Identify which cell holds the provided text, then report its (X, Y) central coordinate. 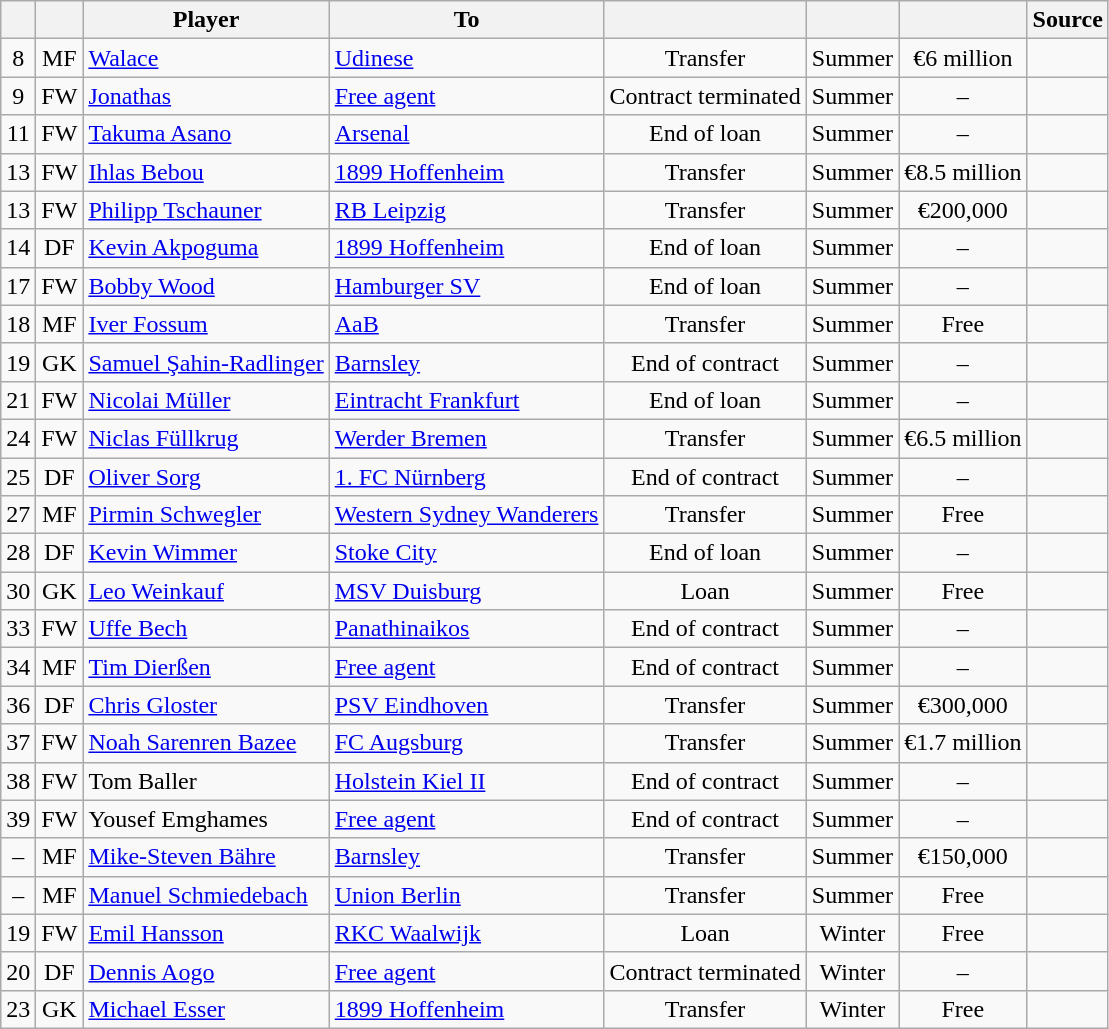
Kevin Wimmer (206, 553)
Bobby Wood (206, 286)
39 (18, 819)
Walace (206, 58)
24 (18, 438)
€150,000 (963, 857)
Manuel Schmiedebach (206, 895)
21 (18, 400)
37 (18, 743)
Dennis Aogo (206, 971)
Nicolai Müller (206, 400)
Ihlas Bebou (206, 172)
Philipp Tschauner (206, 210)
Western Sydney Wanderers (466, 515)
€6 million (963, 58)
Player (206, 20)
RB Leipzig (466, 210)
36 (18, 705)
Source (1068, 20)
Emil Hansson (206, 933)
Arsenal (466, 134)
28 (18, 553)
9 (18, 96)
34 (18, 667)
Michael Esser (206, 1009)
AaB (466, 324)
33 (18, 629)
23 (18, 1009)
Werder Bremen (466, 438)
Hamburger SV (466, 286)
Udinese (466, 58)
17 (18, 286)
MSV Duisburg (466, 591)
Jonathas (206, 96)
Leo Weinkauf (206, 591)
14 (18, 248)
Tom Baller (206, 781)
Samuel Şahin-Radlinger (206, 362)
Niclas Füllkrug (206, 438)
To (466, 20)
Takuma Asano (206, 134)
Eintracht Frankfurt (466, 400)
1. FC Nürnberg (466, 477)
Noah Sarenren Bazee (206, 743)
PSV Eindhoven (466, 705)
€8.5 million (963, 172)
Holstein Kiel II (466, 781)
Tim Dierßen (206, 667)
Kevin Akpoguma (206, 248)
Iver Fossum (206, 324)
€200,000 (963, 210)
Union Berlin (466, 895)
18 (18, 324)
€300,000 (963, 705)
Pirmin Schwegler (206, 515)
Uffe Bech (206, 629)
11 (18, 134)
RKC Waalwijk (466, 933)
€1.7 million (963, 743)
20 (18, 971)
27 (18, 515)
38 (18, 781)
Oliver Sorg (206, 477)
Yousef Emghames (206, 819)
30 (18, 591)
Chris Gloster (206, 705)
€6.5 million (963, 438)
Mike-Steven Bähre (206, 857)
8 (18, 58)
FC Augsburg (466, 743)
Stoke City (466, 553)
Panathinaikos (466, 629)
25 (18, 477)
